Return the (X, Y) coordinate for the center point of the cell that contains the specified text.  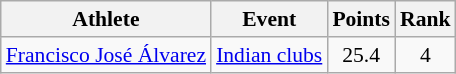
Athlete (106, 19)
25.4 (361, 55)
Indian clubs (269, 55)
4 (426, 55)
Rank (426, 19)
Francisco José Álvarez (106, 55)
Event (269, 19)
Points (361, 19)
